From the cell containing the given text, extract its center point as [X, Y] coordinate. 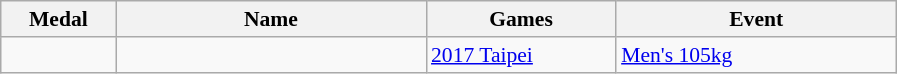
Event [756, 19]
Games [521, 19]
Medal [58, 19]
Name [271, 19]
Men's 105kg [756, 55]
2017 Taipei [521, 55]
